Pinpoint the cell where the given text exists, returning its (x, y) midpoint coordinate. 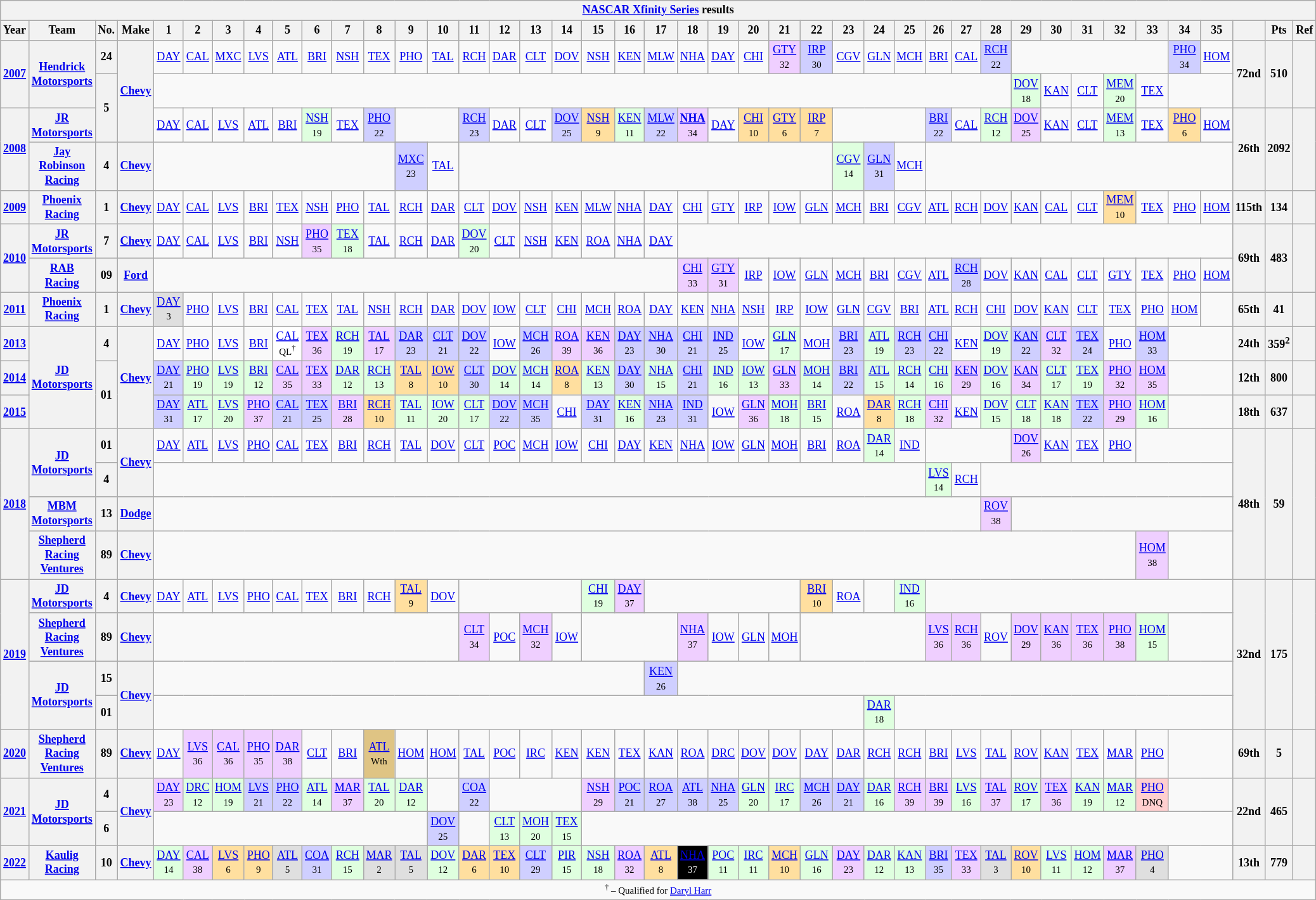
2020 (15, 754)
IRP30 (816, 57)
27 (966, 30)
ATL14 (317, 795)
DOV26 (1026, 446)
637 (1279, 412)
NSH9 (598, 125)
2014 (15, 378)
DAY30 (629, 378)
GLN33 (785, 378)
GTY6 (785, 125)
DAR14 (879, 446)
CAL21 (288, 412)
TAL11 (411, 412)
RCH15 (347, 863)
13th (1249, 863)
DAR16 (879, 795)
2019 (15, 654)
2008 (15, 149)
MAR (1120, 754)
LVS21 (259, 795)
IOW10 (444, 378)
PHO6 (1184, 125)
KAN34 (1026, 378)
MOH20 (536, 829)
HOM15 (1152, 637)
MCH14 (536, 378)
CHI10 (754, 125)
Kaulig Racing (62, 863)
IRC (536, 754)
31 (1088, 30)
25 (910, 30)
3592 (1279, 344)
2 (198, 30)
KEN11 (629, 125)
NSH29 (598, 795)
GLN31 (879, 166)
RCH22 (996, 57)
28 (996, 30)
CLT34 (474, 637)
ATL15 (879, 378)
TAL9 (411, 596)
MCH10 (785, 863)
RCH10 (379, 412)
GLN17 (785, 344)
GTY31 (723, 276)
MAR12 (1120, 795)
24th (1249, 344)
Team (62, 30)
PIR15 (567, 863)
PHO4 (1152, 863)
TAL8 (411, 378)
MEM20 (1120, 91)
2092 (1279, 149)
MCH32 (536, 637)
IND (910, 446)
DRC12 (198, 795)
PHO34 (1184, 57)
16 (629, 30)
POC11 (723, 863)
CAL38 (198, 863)
HOM35 (1152, 378)
IND25 (723, 344)
BRI10 (816, 596)
72nd (1249, 74)
KAN19 (1088, 795)
NSH19 (317, 125)
35 (1217, 30)
MAR2 (379, 863)
LVS6 (228, 863)
CLT18 (1026, 412)
510 (1279, 74)
DOV29 (1026, 637)
PHO38 (1120, 637)
DOV12 (444, 863)
HOM16 (1152, 412)
ATL17 (198, 412)
ROA27 (661, 795)
Dodge (136, 514)
2010 (15, 259)
Make (136, 30)
32 (1120, 30)
65th (1249, 309)
59 (1279, 503)
CLT30 (474, 378)
14 (567, 30)
MOH18 (785, 412)
HOM19 (228, 795)
PHO37 (259, 412)
KEN29 (966, 378)
RCH39 (910, 795)
DRC (723, 754)
Ford (136, 276)
CLT13 (505, 829)
DOV20 (474, 241)
MBM Motorsports (62, 514)
MEM10 (1120, 207)
NHA30 (661, 344)
ROV38 (996, 514)
22 (816, 30)
RCH28 (966, 276)
2009 (15, 207)
NHA15 (661, 378)
2011 (15, 309)
30 (1056, 30)
† – Qualified for Daryl Harr (658, 890)
9 (411, 30)
NHA34 (692, 125)
TEX22 (1088, 412)
CALQL† (288, 344)
CLT29 (536, 863)
ATL38 (692, 795)
LVS19 (228, 378)
MXC23 (411, 166)
IRC11 (754, 863)
IOW20 (444, 412)
IRC17 (785, 795)
CAL36 (228, 754)
DAR18 (879, 712)
CHI32 (939, 412)
PHO9 (259, 863)
ROV10 (1026, 863)
ROA8 (567, 378)
TEX10 (505, 863)
BRI39 (939, 795)
IND31 (692, 412)
DAR23 (411, 344)
COA31 (317, 863)
DOV15 (996, 412)
TAL37 (996, 795)
22nd (1249, 811)
29 (1026, 30)
34 (1184, 30)
PHODNQ (1152, 795)
ATLWth (379, 754)
465 (1279, 811)
Year (15, 30)
17 (661, 30)
21 (785, 30)
2018 (15, 503)
12 (505, 30)
NSH18 (598, 863)
RAB Racing (62, 276)
CGV14 (849, 166)
HOM12 (1088, 863)
KEN26 (661, 679)
DOV16 (996, 378)
DOV14 (505, 378)
LVS20 (228, 412)
09 (106, 276)
PHO19 (198, 378)
48th (1249, 503)
CLT21 (444, 344)
Ref (1305, 30)
800 (1279, 378)
TEX25 (317, 412)
LVS16 (966, 795)
134 (1279, 207)
26th (1249, 149)
TAL17 (379, 344)
115th (1249, 207)
41 (1279, 309)
18th (1249, 412)
GLN16 (816, 863)
26 (939, 30)
TAL20 (379, 795)
TEX24 (1088, 344)
PHO29 (1120, 412)
BRI15 (816, 412)
32nd (1249, 654)
NHA23 (661, 412)
GLN36 (754, 412)
CHI19 (598, 596)
KAN36 (1056, 637)
CAL35 (288, 378)
483 (1279, 259)
DAR38 (288, 754)
DAR8 (879, 412)
RCH12 (996, 125)
779 (1279, 863)
BRI23 (849, 344)
GLN20 (754, 795)
175 (1279, 654)
2013 (15, 344)
NHA25 (723, 795)
TAL5 (411, 863)
KAN13 (910, 863)
Hendrick Motorsports (62, 74)
KAN18 (1056, 412)
COA22 (474, 795)
19 (723, 30)
DOV18 (1026, 91)
IRP7 (816, 125)
POC21 (629, 795)
DAY3 (169, 309)
HOM38 (1152, 555)
GTY32 (785, 57)
MLW22 (661, 125)
3 (228, 30)
8 (379, 30)
KEN13 (598, 378)
RCH19 (347, 344)
MXC (228, 57)
ATL19 (879, 344)
CHI16 (939, 378)
TEX19 (1088, 378)
TAL3 (996, 863)
PHO32 (1120, 378)
ATL8 (661, 863)
TEX15 (567, 829)
DOV19 (996, 344)
LVS14 (939, 480)
2021 (15, 811)
TEX18 (347, 241)
DAY14 (169, 863)
KEN16 (629, 412)
CHI33 (692, 276)
Jay Robinson Racing (62, 166)
ATL5 (288, 863)
RCH18 (910, 412)
MOH14 (816, 378)
33 (1152, 30)
CHI22 (939, 344)
BRI12 (259, 378)
ROA39 (567, 344)
DAR6 (474, 863)
KAN22 (1026, 344)
MCH35 (536, 412)
MEM13 (1120, 125)
2022 (15, 863)
CLT32 (1056, 344)
BRI35 (939, 863)
RCH36 (966, 637)
12th (1249, 378)
HOM33 (1152, 344)
No. (106, 30)
ROA32 (629, 863)
RCH13 (379, 378)
18 (692, 30)
2007 (15, 74)
20 (754, 30)
ROV17 (1026, 795)
11 (474, 30)
NASCAR Xfinity Series results (658, 10)
2015 (15, 412)
IOW13 (754, 378)
BRI28 (347, 412)
KEN36 (598, 344)
Pts (1279, 30)
DAY37 (629, 596)
RCH14 (910, 378)
23 (849, 30)
LVS11 (1056, 863)
